Pinpoint the cell where the given text exists, returning its [x, y] midpoint coordinate. 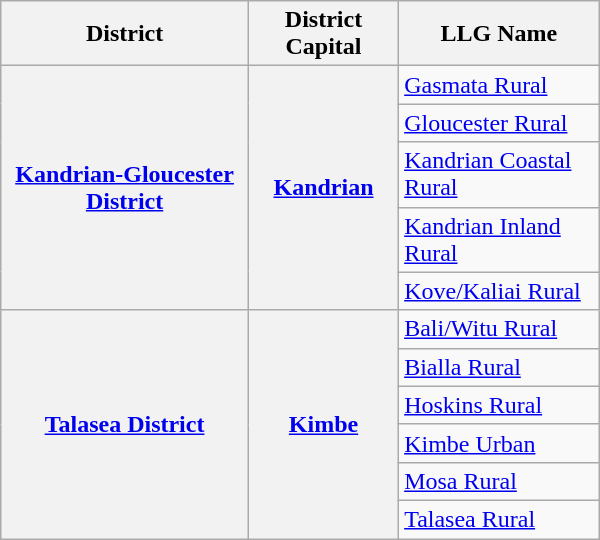
Gasmata Rural [500, 85]
Kimbe Urban [500, 443]
Kandrian-Gloucester District [125, 188]
Mosa Rural [500, 481]
Gloucester Rural [500, 123]
Bali/Witu Rural [500, 329]
LLG Name [500, 34]
Kimbe [323, 424]
Kove/Kaliai Rural [500, 291]
District [125, 34]
Kandrian Coastal Rural [500, 174]
Kandrian [323, 188]
Hoskins Rural [500, 405]
Talasea Rural [500, 519]
Kandrian Inland Rural [500, 240]
District Capital [323, 34]
Bialla Rural [500, 367]
Talasea District [125, 424]
